Detect which cell encompasses the target text, then output its [x, y] center coordinate. 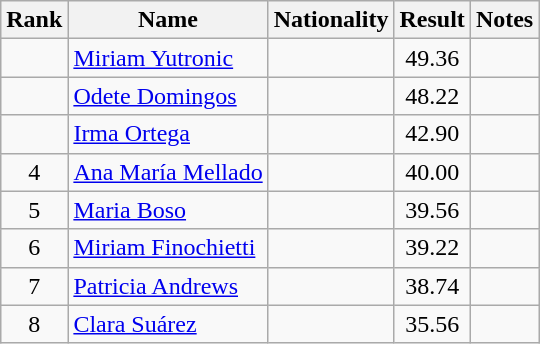
Result [432, 20]
Miriam Yutronic [168, 58]
8 [34, 324]
5 [34, 210]
Nationality [331, 20]
4 [34, 172]
Ana María Mellado [168, 172]
Miriam Finochietti [168, 248]
Patricia Andrews [168, 286]
39.56 [432, 210]
Maria Boso [168, 210]
39.22 [432, 248]
7 [34, 286]
Odete Domingos [168, 96]
42.90 [432, 134]
48.22 [432, 96]
35.56 [432, 324]
Clara Suárez [168, 324]
Name [168, 20]
Irma Ortega [168, 134]
Notes [504, 20]
6 [34, 248]
49.36 [432, 58]
38.74 [432, 286]
Rank [34, 20]
40.00 [432, 172]
